Find where the given text appears and provide that cell's center as (x, y) coordinate. 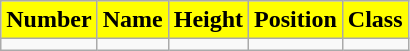
Position (296, 20)
Height (208, 20)
Number (49, 20)
Class (375, 20)
Name (132, 20)
